For the text-containing cell, return its midpoint in (X, Y) coordinate format. 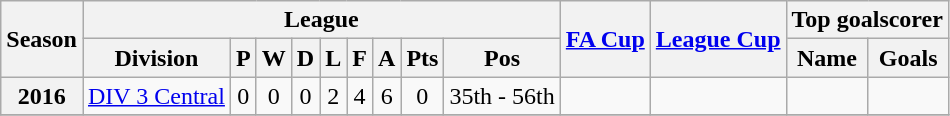
DIV 3 Central (156, 96)
2 (334, 96)
4 (360, 96)
Pts (422, 58)
6 (386, 96)
Division (156, 58)
League Cup (718, 39)
Goals (908, 58)
2016 (42, 96)
F (360, 58)
League (321, 20)
Top goalscorer (867, 20)
Name (827, 58)
D (305, 58)
FA Cup (605, 39)
Season (42, 39)
W (274, 58)
A (386, 58)
Pos (502, 58)
35th - 56th (502, 96)
L (334, 58)
P (243, 58)
